Identify which cell holds the provided text, then report its (x, y) central coordinate. 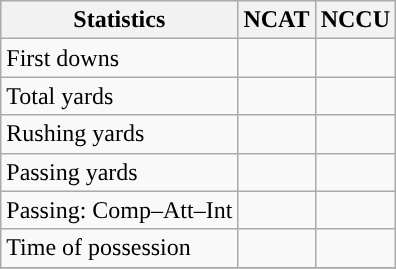
Time of possession (120, 248)
First downs (120, 58)
Statistics (120, 20)
NCCU (355, 20)
Total yards (120, 96)
Passing yards (120, 172)
NCAT (276, 20)
Rushing yards (120, 134)
Passing: Comp–Att–Int (120, 210)
